Scan for the cell matching the given text and deliver its (X, Y) coordinate at center. 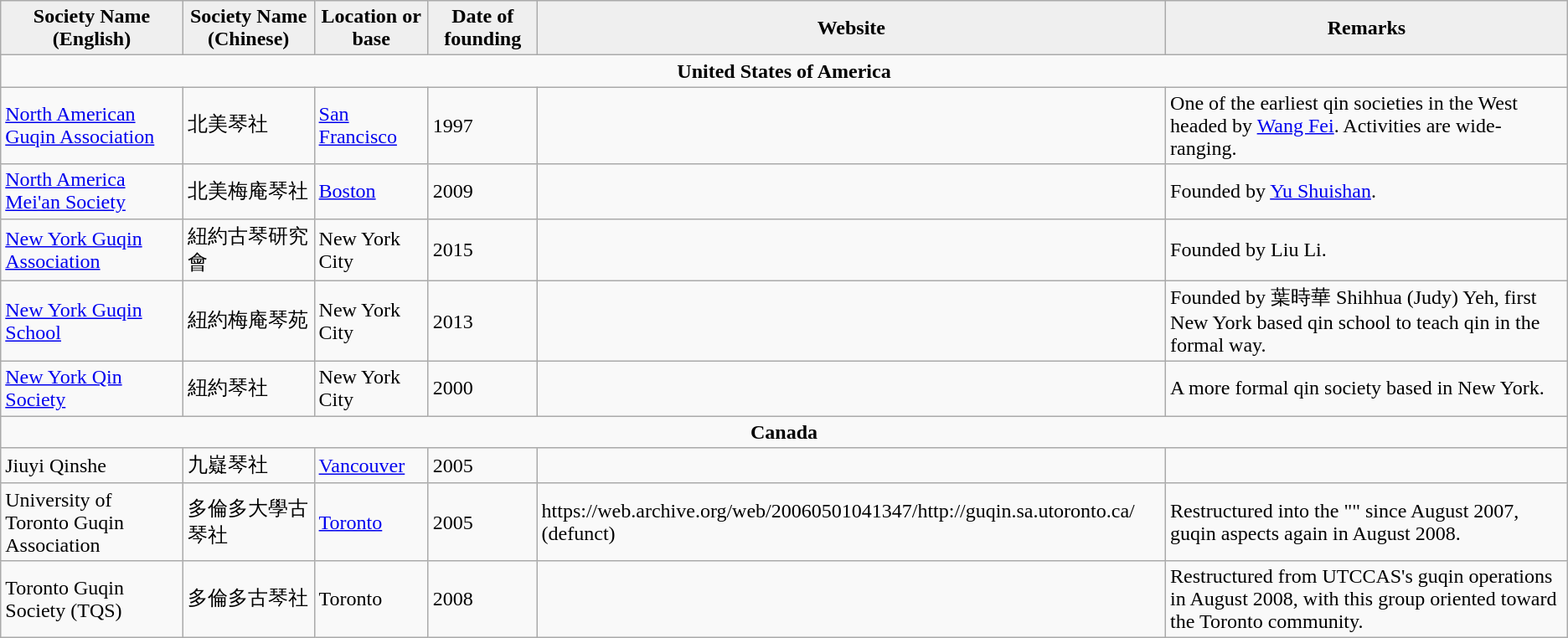
紐約琴社 (248, 388)
2008 (482, 599)
2009 (482, 191)
Toronto Guqin Society (TQS) (92, 599)
A more formal qin society based in New York. (1367, 388)
紐約梅庵琴苑 (248, 322)
Restructured into the "" since August 2007, guqin aspects again in August 2008. (1367, 522)
North America Mei'an Society (92, 191)
Jiuyi Qinshe (92, 466)
New York Qin Society (92, 388)
Founded by Liu Li. (1367, 250)
九嶷琴社 (248, 466)
Restructured from UTCCAS's guqin operations in August 2008, with this group oriented toward the Toronto community. (1367, 599)
北美琴社 (248, 126)
Website (851, 28)
Founded by 葉時華 Shihhua (Judy) Yeh, first New York based qin school to teach qin in the formal way. (1367, 322)
2015 (482, 250)
Canada (784, 432)
United States of America (784, 71)
New York Guqin School (92, 322)
Founded by Yu Shuishan. (1367, 191)
多倫多大學古琴社 (248, 522)
Society Name (English) (92, 28)
1997 (482, 126)
One of the earliest qin societies in the West headed by Wang Fei. Activities are wide-ranging. (1367, 126)
North American Guqin Association (92, 126)
Society Name (Chinese) (248, 28)
San Francisco (371, 126)
紐約古琴研究會 (248, 250)
New York Guqin Association (92, 250)
Vancouver (371, 466)
2013 (482, 322)
多倫多古琴社 (248, 599)
Location or base (371, 28)
Boston (371, 191)
2000 (482, 388)
https://web.archive.org/web/20060501041347/http://guqin.sa.utoronto.ca/ (defunct) (851, 522)
Date of founding (482, 28)
Remarks (1367, 28)
University of Toronto Guqin Association (92, 522)
北美梅庵琴社 (248, 191)
